Extract the (X, Y) coordinate from the center of the cell holding the provided text.  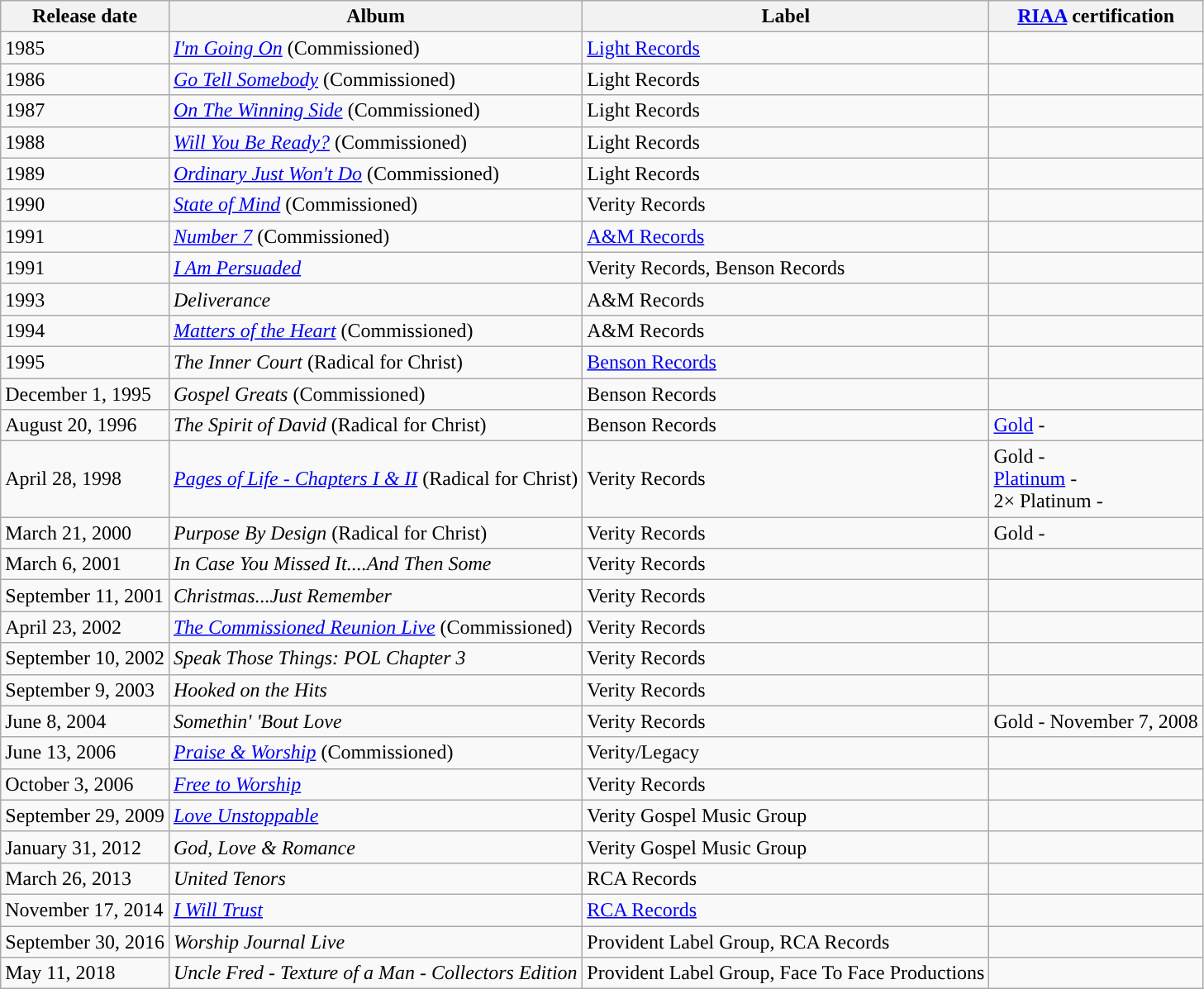
June 13, 2006 (85, 753)
Provident Label Group, RCA Records (786, 941)
Praise & Worship (Commissioned) (375, 753)
May 11, 2018 (85, 973)
September 9, 2003 (85, 690)
Will You Be Ready? (Commissioned) (375, 142)
1987 (85, 111)
The Inner Court (Radical for Christ) (375, 362)
March 21, 2000 (85, 533)
March 6, 2001 (85, 564)
Christmas...Just Remember (375, 596)
November 17, 2014 (85, 910)
1989 (85, 174)
Somethin' 'Bout Love (375, 721)
June 8, 2004 (85, 721)
1986 (85, 79)
Label (786, 17)
Gold - Platinum - 2× Platinum - (1096, 479)
Free to Worship (375, 784)
In Case You Missed It....And Then Some (375, 564)
On The Winning Side (Commissioned) (375, 111)
April 28, 1998 (85, 479)
RIAA certification (1096, 17)
Uncle Fred - Texture of a Man - Collectors Edition (375, 973)
Gospel Greats (Commissioned) (375, 394)
September 11, 2001 (85, 596)
Worship Journal Live (375, 941)
April 23, 2002 (85, 627)
I'm Going On (Commissioned) (375, 48)
Ordinary Just Won't Do (Commissioned) (375, 174)
December 1, 1995 (85, 394)
Hooked on the Hits (375, 690)
September 29, 2009 (85, 815)
October 3, 2006 (85, 784)
Matters of the Heart (Commissioned) (375, 330)
August 20, 1996 (85, 426)
Deliverance (375, 299)
I Am Persuaded (375, 268)
1990 (85, 205)
Love Unstoppable (375, 815)
1985 (85, 48)
March 26, 2013 (85, 878)
1994 (85, 330)
Provident Label Group, Face To Face Productions (786, 973)
Release date (85, 17)
The Commissioned Reunion Live (Commissioned) (375, 627)
God, Love & Romance (375, 847)
Purpose By Design (Radical for Christ) (375, 533)
Gold - November 7, 2008 (1096, 721)
1993 (85, 299)
Number 7 (Commissioned) (375, 236)
1988 (85, 142)
Speak Those Things: POL Chapter 3 (375, 659)
The Spirit of David (Radical for Christ) (375, 426)
Verity/Legacy (786, 753)
I Will Trust (375, 910)
January 31, 2012 (85, 847)
Album (375, 17)
Go Tell Somebody (Commissioned) (375, 79)
United Tenors (375, 878)
Verity Records, Benson Records (786, 268)
September 30, 2016 (85, 941)
1995 (85, 362)
State of Mind (Commissioned) (375, 205)
Pages of Life - Chapters I & II (Radical for Christ) (375, 479)
September 10, 2002 (85, 659)
